Detect which cell encompasses the target text, then output its [x, y] center coordinate. 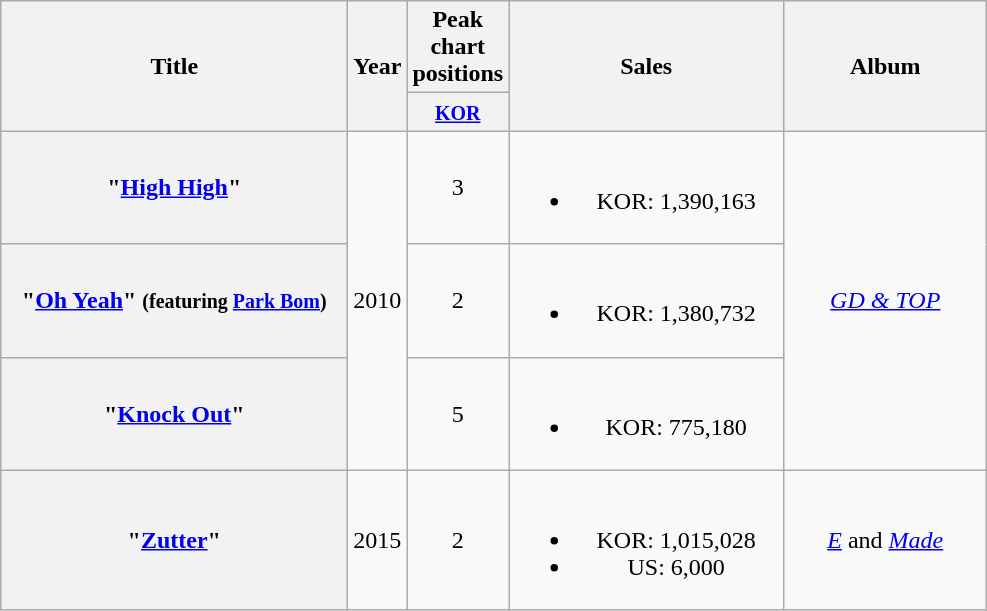
5 [458, 414]
Sales [646, 66]
Album [886, 66]
"Oh Yeah" (featuring Park Bom) [174, 300]
KOR: 1,380,732 [646, 300]
GD & TOP [886, 300]
Title [174, 66]
KOR: 1,390,163 [646, 188]
"Knock Out" [174, 414]
"High High" [174, 188]
2015 [378, 540]
Year [378, 66]
KOR: 775,180 [646, 414]
2010 [378, 300]
E and Made [886, 540]
KOR [458, 112]
Peak chart positions [458, 47]
KOR: 1,015,028US: 6,000 [646, 540]
"Zutter" [174, 540]
3 [458, 188]
